Determine the [X, Y] coordinate at the center of the cell enclosing the given text.  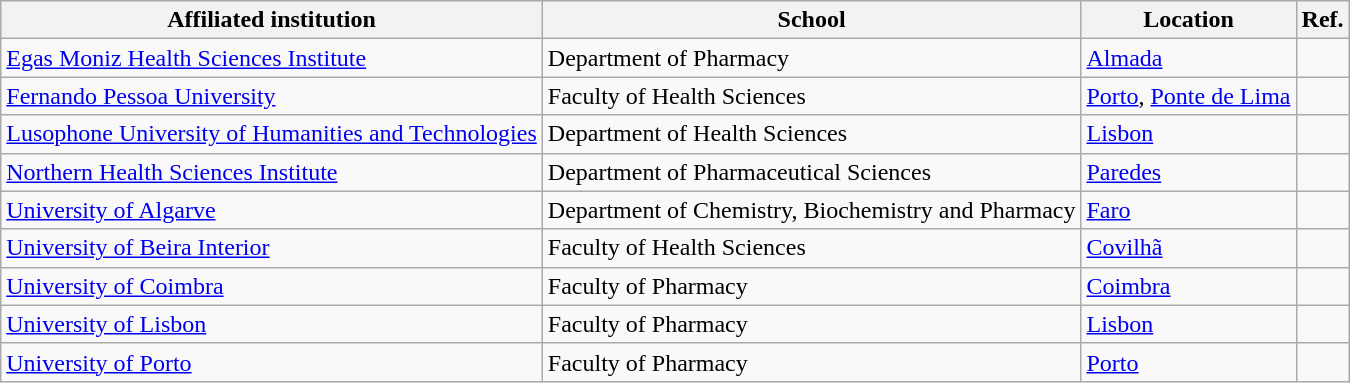
Location [1188, 20]
Affiliated institution [272, 20]
Coimbra [1188, 286]
School [812, 20]
Almada [1188, 58]
Department of Pharmacy [812, 58]
Lusophone University of Humanities and Technologies [272, 134]
Porto, Ponte de Lima [1188, 96]
Department of Health Sciences [812, 134]
University of Algarve [272, 210]
Fernando Pessoa University [272, 96]
Egas Moniz Health Sciences Institute [272, 58]
Porto [1188, 362]
University of Lisbon [272, 324]
University of Coimbra [272, 286]
Covilhã [1188, 248]
University of Beira Interior [272, 248]
Northern Health Sciences Institute [272, 172]
Paredes [1188, 172]
Department of Chemistry, Biochemistry and Pharmacy [812, 210]
Faro [1188, 210]
University of Porto [272, 362]
Department of Pharmaceutical Sciences [812, 172]
Ref. [1322, 20]
